Find where the given text appears and provide that cell's center as [X, Y] coordinate. 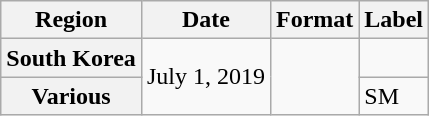
July 1, 2019 [206, 77]
Label [394, 20]
Various [72, 96]
Format [314, 20]
SM [394, 96]
South Korea [72, 58]
Date [206, 20]
Region [72, 20]
